Provide the (X, Y) coordinate of the cell's center where the given text is located.  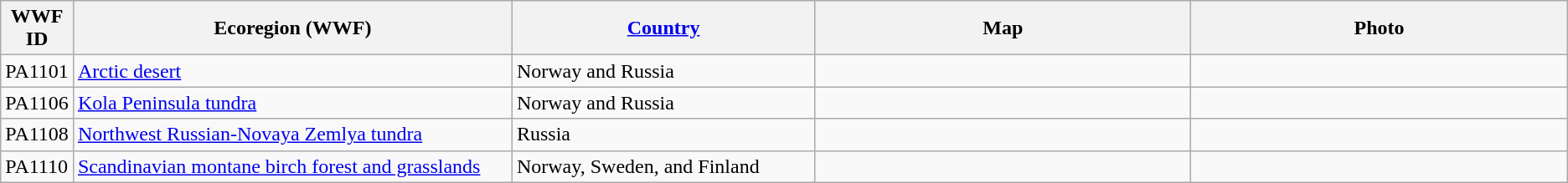
Scandinavian montane birch forest and grasslands (292, 166)
Arctic desert (292, 71)
PA1108 (37, 135)
Ecoregion (WWF) (292, 28)
PA1106 (37, 103)
Kola Peninsula tundra (292, 103)
PA1101 (37, 71)
Norway, Sweden, and Finland (663, 166)
Northwest Russian-Novaya Zemlya tundra (292, 135)
Photo (1380, 28)
WWF ID (37, 28)
Map (1003, 28)
PA1110 (37, 166)
Russia (663, 135)
Country (663, 28)
